Determine the (X, Y) coordinate at the center of the cell enclosing the given text.  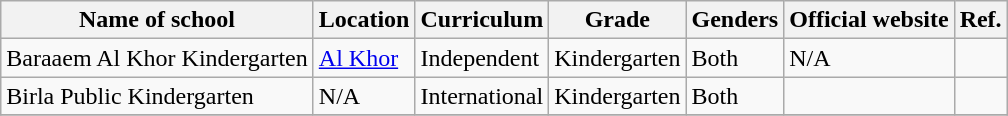
Location (364, 20)
Official website (869, 20)
Curriculum (482, 20)
Grade (618, 20)
Name of school (158, 20)
Al Khor (364, 58)
Baraaem Al Khor Kindergarten (158, 58)
Ref. (980, 20)
Independent (482, 58)
Birla Public Kindergarten (158, 96)
International (482, 96)
Genders (735, 20)
